Identify which cell holds the provided text, then report its [X, Y] central coordinate. 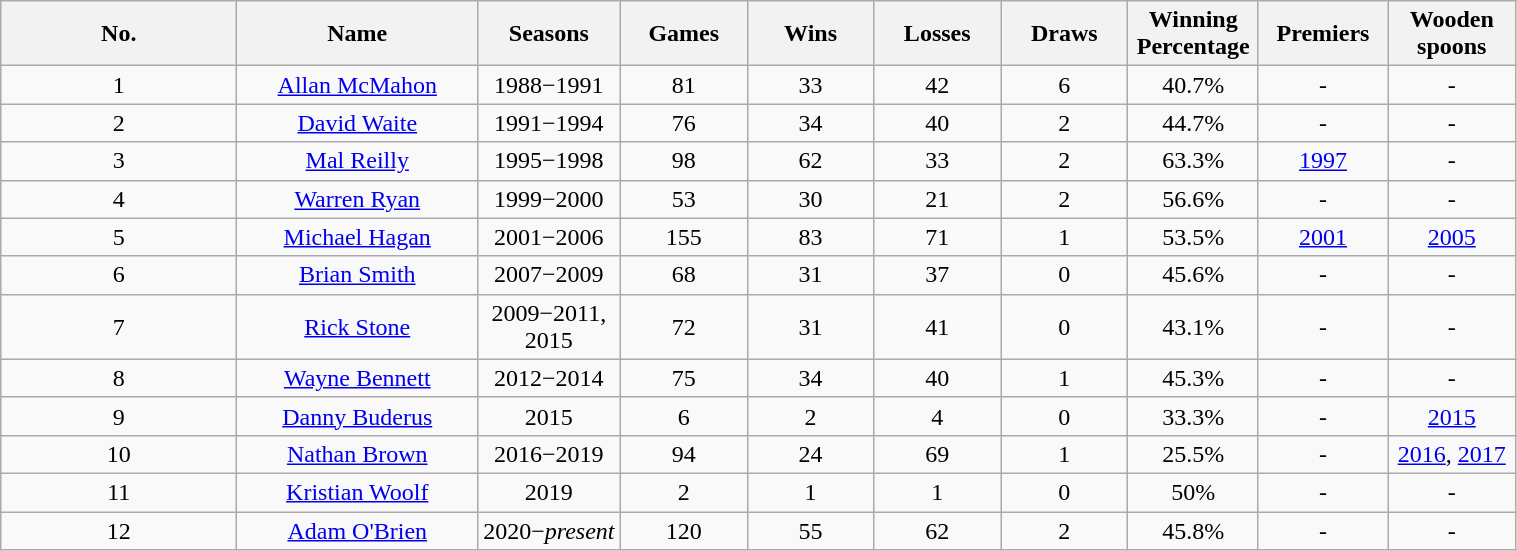
2005 [1452, 237]
56.6% [1194, 199]
2001 [1322, 237]
2009−2011, 2015 [549, 326]
No. [119, 34]
81 [684, 85]
68 [684, 275]
Warren Ryan [358, 199]
1988−1991 [549, 85]
24 [810, 454]
12 [119, 531]
75 [684, 378]
2001−2006 [549, 237]
Games [684, 34]
63.3% [1194, 161]
45.3% [1194, 378]
Mal Reilly [358, 161]
Wooden spoons [1452, 34]
2007−2009 [549, 275]
45.8% [1194, 531]
7 [119, 326]
33.3% [1194, 416]
98 [684, 161]
Name [358, 34]
94 [684, 454]
41 [938, 326]
Danny Buderus [358, 416]
40.7% [1194, 85]
David Waite [358, 123]
Premiers [1322, 34]
45.6% [1194, 275]
69 [938, 454]
21 [938, 199]
53.5% [1194, 237]
Michael Hagan [358, 237]
Rick Stone [358, 326]
Losses [938, 34]
71 [938, 237]
42 [938, 85]
Wins [810, 34]
Wayne Bennett [358, 378]
Adam O'Brien [358, 531]
53 [684, 199]
3 [119, 161]
1995−1998 [549, 161]
10 [119, 454]
Kristian Woolf [358, 492]
50% [1194, 492]
25.5% [1194, 454]
Seasons [549, 34]
72 [684, 326]
55 [810, 531]
2020−present [549, 531]
30 [810, 199]
Brian Smith [358, 275]
5 [119, 237]
2016−2019 [549, 454]
76 [684, 123]
Winning Percentage [1194, 34]
2016, 2017 [1452, 454]
37 [938, 275]
8 [119, 378]
Draws [1064, 34]
2019 [549, 492]
155 [684, 237]
Nathan Brown [358, 454]
1997 [1322, 161]
1991−1994 [549, 123]
43.1% [1194, 326]
83 [810, 237]
11 [119, 492]
1999−2000 [549, 199]
44.7% [1194, 123]
2012−2014 [549, 378]
120 [684, 531]
Allan McMahon [358, 85]
9 [119, 416]
